Capture the cell that displays the provided text and extract its [X, Y] central coordinate. 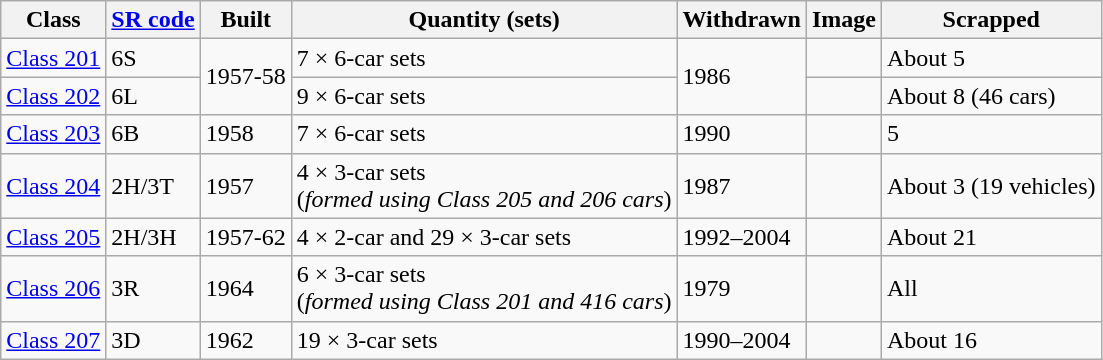
All [991, 288]
About 16 [991, 340]
SR code [153, 20]
2H/3T [153, 186]
1979 [742, 288]
1992–2004 [742, 237]
1990–2004 [742, 340]
1957 [246, 186]
Class [54, 20]
Class 201 [54, 58]
19 × 3-car sets [484, 340]
3D [153, 340]
1957-58 [246, 77]
Class 206 [54, 288]
6L [153, 96]
Class 203 [54, 134]
3R [153, 288]
Scrapped [991, 20]
Built [246, 20]
4 × 2-car and 29 × 3-car sets [484, 237]
1987 [742, 186]
1962 [246, 340]
1990 [742, 134]
Quantity (sets) [484, 20]
Image [844, 20]
Class 202 [54, 96]
Class 205 [54, 237]
6B [153, 134]
6 × 3-car sets(formed using Class 201 and 416 cars) [484, 288]
1986 [742, 77]
9 × 6-car sets [484, 96]
About 3 (19 vehicles) [991, 186]
2H/3H [153, 237]
1957-62 [246, 237]
4 × 3-car sets(formed using Class 205 and 206 cars) [484, 186]
About 8 (46 cars) [991, 96]
About 21 [991, 237]
About 5 [991, 58]
6S [153, 58]
Class 207 [54, 340]
Class 204 [54, 186]
1964 [246, 288]
Withdrawn [742, 20]
1958 [246, 134]
5 [991, 134]
